Extract the (X, Y) coordinate from the center of the cell holding the provided text.  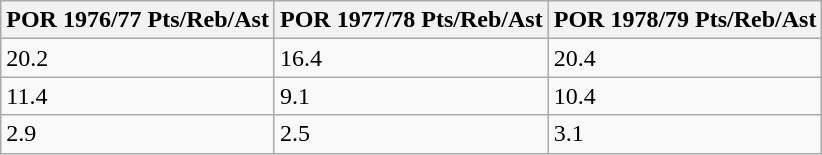
POR 1976/77 Pts/Reb/Ast (138, 20)
2.9 (138, 134)
9.1 (411, 96)
POR 1977/78 Pts/Reb/Ast (411, 20)
20.4 (685, 58)
3.1 (685, 134)
2.5 (411, 134)
11.4 (138, 96)
16.4 (411, 58)
10.4 (685, 96)
POR 1978/79 Pts/Reb/Ast (685, 20)
20.2 (138, 58)
